Provide the [x, y] coordinate of the cell's center where the given text is located.  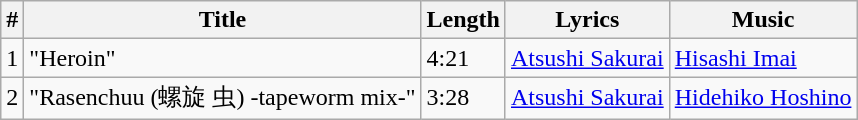
# [12, 20]
Title [222, 20]
Music [763, 20]
Hidehiko Hoshino [763, 98]
2 [12, 98]
Lyrics [587, 20]
4:21 [463, 58]
Length [463, 20]
"Rasenchuu (螺旋 虫) -tapeworm mix-" [222, 98]
Hisashi Imai [763, 58]
1 [12, 58]
3:28 [463, 98]
"Heroin" [222, 58]
